Return (x, y) of the center of cell containing provided text 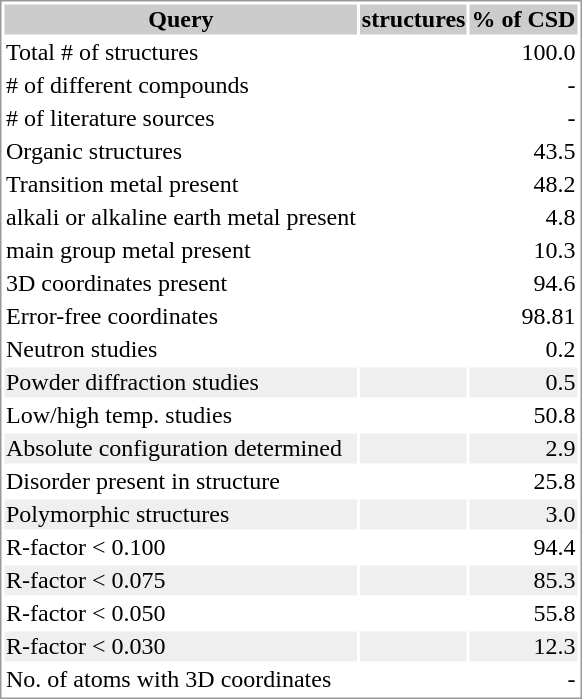
2.9 (524, 449)
10.3 (524, 251)
No. of atoms with 3D coordinates (180, 679)
Disorder present in structure (180, 481)
R-factor < 0.075 (180, 581)
Polymorphic structures (180, 515)
Error-free coordinates (180, 317)
0.2 (524, 349)
48.2 (524, 185)
Organic structures (180, 151)
Neutron studies (180, 349)
25.8 (524, 481)
50.8 (524, 415)
Low/high temp. studies (180, 415)
Transition metal present (180, 185)
R-factor < 0.030 (180, 647)
4.8 (524, 217)
3.0 (524, 515)
R-factor < 0.050 (180, 613)
0.5 (524, 383)
94.6 (524, 283)
98.81 (524, 317)
main group metal present (180, 251)
alkali or alkaline earth metal present (180, 217)
structures (414, 19)
# of literature sources (180, 119)
100.0 (524, 53)
3D coordinates present (180, 283)
Powder diffraction studies (180, 383)
55.8 (524, 613)
12.3 (524, 647)
85.3 (524, 581)
Query (180, 19)
Total # of structures (180, 53)
% of CSD (524, 19)
94.4 (524, 547)
43.5 (524, 151)
R-factor < 0.100 (180, 547)
# of different compounds (180, 85)
Absolute configuration determined (180, 449)
